Output the (X, Y) coordinate of the center of the cell containing the given text.  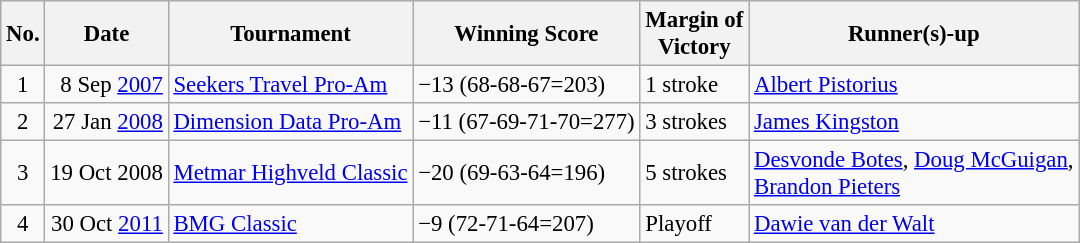
Date (106, 34)
Dimension Data Pro-Am (290, 122)
5 strokes (694, 174)
BMG Classic (290, 224)
−11 (67-69-71-70=277) (526, 122)
19 Oct 2008 (106, 174)
8 Sep 2007 (106, 85)
Runner(s)-up (914, 34)
3 strokes (694, 122)
Seekers Travel Pro-Am (290, 85)
−13 (68-68-67=203) (526, 85)
1 (23, 85)
Playoff (694, 224)
Margin ofVictory (694, 34)
−9 (72-71-64=207) (526, 224)
27 Jan 2008 (106, 122)
2 (23, 122)
1 stroke (694, 85)
Desvonde Botes, Doug McGuigan, Brandon Pieters (914, 174)
Metmar Highveld Classic (290, 174)
Albert Pistorius (914, 85)
No. (23, 34)
4 (23, 224)
Winning Score (526, 34)
30 Oct 2011 (106, 224)
Tournament (290, 34)
Dawie van der Walt (914, 224)
−20 (69-63-64=196) (526, 174)
James Kingston (914, 122)
3 (23, 174)
